From the cell containing the given text, extract its center point as (X, Y) coordinate. 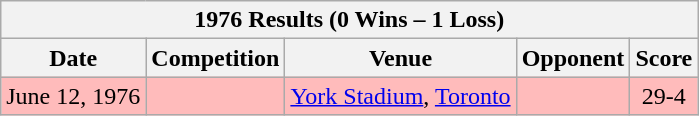
1976 Results (0 Wins – 1 Loss) (350, 20)
Venue (400, 58)
York Stadium, Toronto (400, 96)
Opponent (573, 58)
June 12, 1976 (74, 96)
Competition (216, 58)
29-4 (664, 96)
Date (74, 58)
Score (664, 58)
